Identify which cell holds the provided text, then report its [X, Y] central coordinate. 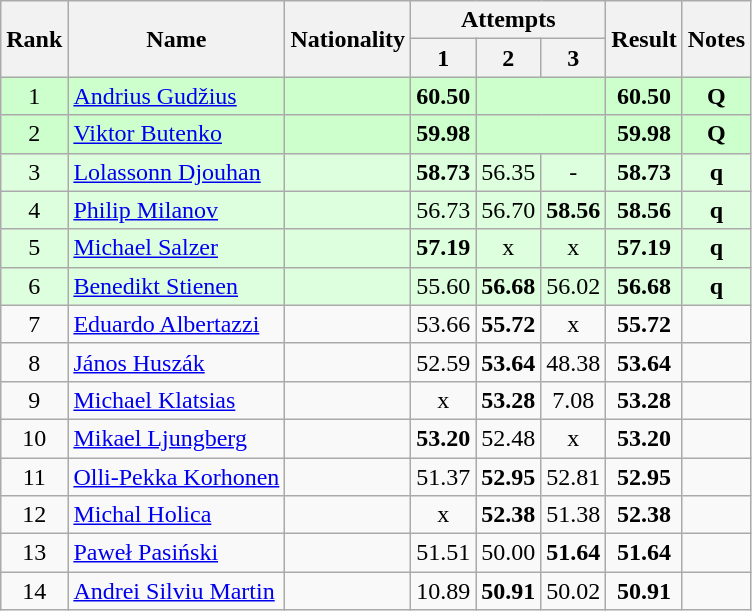
13 [34, 553]
14 [34, 591]
50.02 [574, 591]
Result [644, 39]
Olli-Pekka Korhonen [176, 477]
Philip Milanov [176, 210]
Michael Klatsias [176, 400]
Rank [34, 39]
Benedikt Stienen [176, 286]
51.51 [444, 553]
10 [34, 438]
52.81 [574, 477]
Andrei Silviu Martin [176, 591]
52.59 [444, 362]
Nationality [348, 39]
Notes [716, 39]
53.66 [444, 324]
Lolassonn Djouhan [176, 172]
48.38 [574, 362]
56.73 [444, 210]
7 [34, 324]
Michal Holica [176, 515]
56.02 [574, 286]
4 [34, 210]
8 [34, 362]
- [574, 172]
Eduardo Albertazzi [176, 324]
56.70 [508, 210]
11 [34, 477]
Michael Salzer [176, 248]
János Huszák [176, 362]
Mikael Ljungberg [176, 438]
Viktor Butenko [176, 134]
5 [34, 248]
12 [34, 515]
Andrius Gudžius [176, 96]
9 [34, 400]
6 [34, 286]
51.38 [574, 515]
7.08 [574, 400]
Paweł Pasiński [176, 553]
51.37 [444, 477]
50.00 [508, 553]
10.89 [444, 591]
Attempts [508, 20]
Name [176, 39]
55.60 [444, 286]
56.35 [508, 172]
52.48 [508, 438]
